For the text-containing cell, return its midpoint in (x, y) coordinate format. 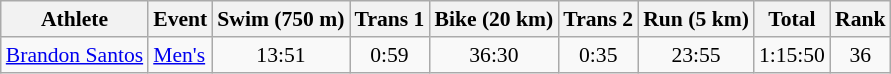
23:55 (696, 55)
Trans 2 (598, 19)
Rank (860, 19)
Event (180, 19)
0:59 (390, 55)
1:15:50 (792, 55)
Total (792, 19)
36:30 (494, 55)
Athlete (74, 19)
Trans 1 (390, 19)
36 (860, 55)
Brandon Santos (74, 55)
13:51 (280, 55)
Swim (750 m) (280, 19)
0:35 (598, 55)
Run (5 km) (696, 19)
Men's (180, 55)
Bike (20 km) (494, 19)
